Find where the given text appears and provide that cell's center as [x, y] coordinate. 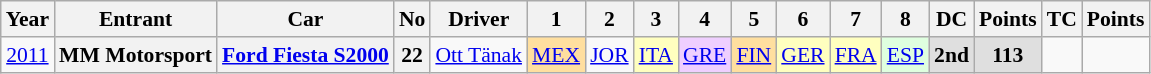
FIN [754, 55]
ITA [656, 55]
Entrant [136, 19]
TC [1062, 19]
Driver [478, 19]
GRE [704, 55]
DC [952, 19]
Ford Fiesta S2000 [306, 55]
5 [754, 19]
113 [1008, 55]
8 [906, 19]
No [412, 19]
2011 [28, 55]
2nd [952, 55]
ESP [906, 55]
GER [802, 55]
7 [856, 19]
1 [556, 19]
6 [802, 19]
MEX [556, 55]
Car [306, 19]
Ott Tänak [478, 55]
JOR [610, 55]
22 [412, 55]
4 [704, 19]
FRA [856, 55]
MM Motorsport [136, 55]
3 [656, 19]
Year [28, 19]
2 [610, 19]
